From the cell containing the given text, extract its center point as [x, y] coordinate. 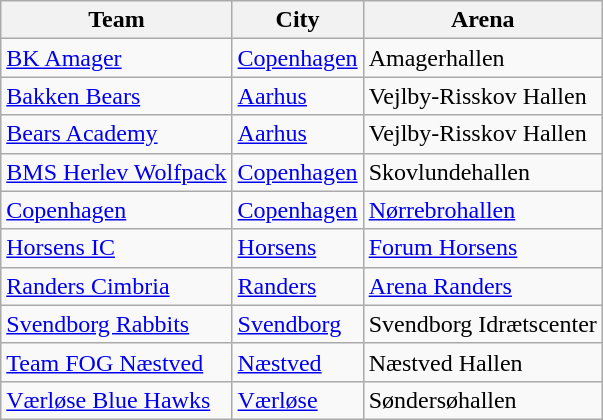
Randers Cimbria [116, 286]
Horsens IC [116, 248]
Team FOG Næstved [116, 362]
Randers [298, 286]
Forum Horsens [482, 248]
Nørrebrohallen [482, 210]
Svendborg Rabbits [116, 324]
BMS Herlev Wolfpack [116, 172]
Svendborg [298, 324]
Værløse [298, 400]
Amagerhallen [482, 58]
Svendborg Idrætscenter [482, 324]
City [298, 20]
Værløse Blue Hawks [116, 400]
Horsens [298, 248]
Næstved [298, 362]
Bears Academy [116, 134]
Bakken Bears [116, 96]
Arena [482, 20]
Søndersøhallen [482, 400]
Arena Randers [482, 286]
Skovlundehallen [482, 172]
Team [116, 20]
Næstved Hallen [482, 362]
BK Amager [116, 58]
